Detect which cell encompasses the target text, then output its [X, Y] center coordinate. 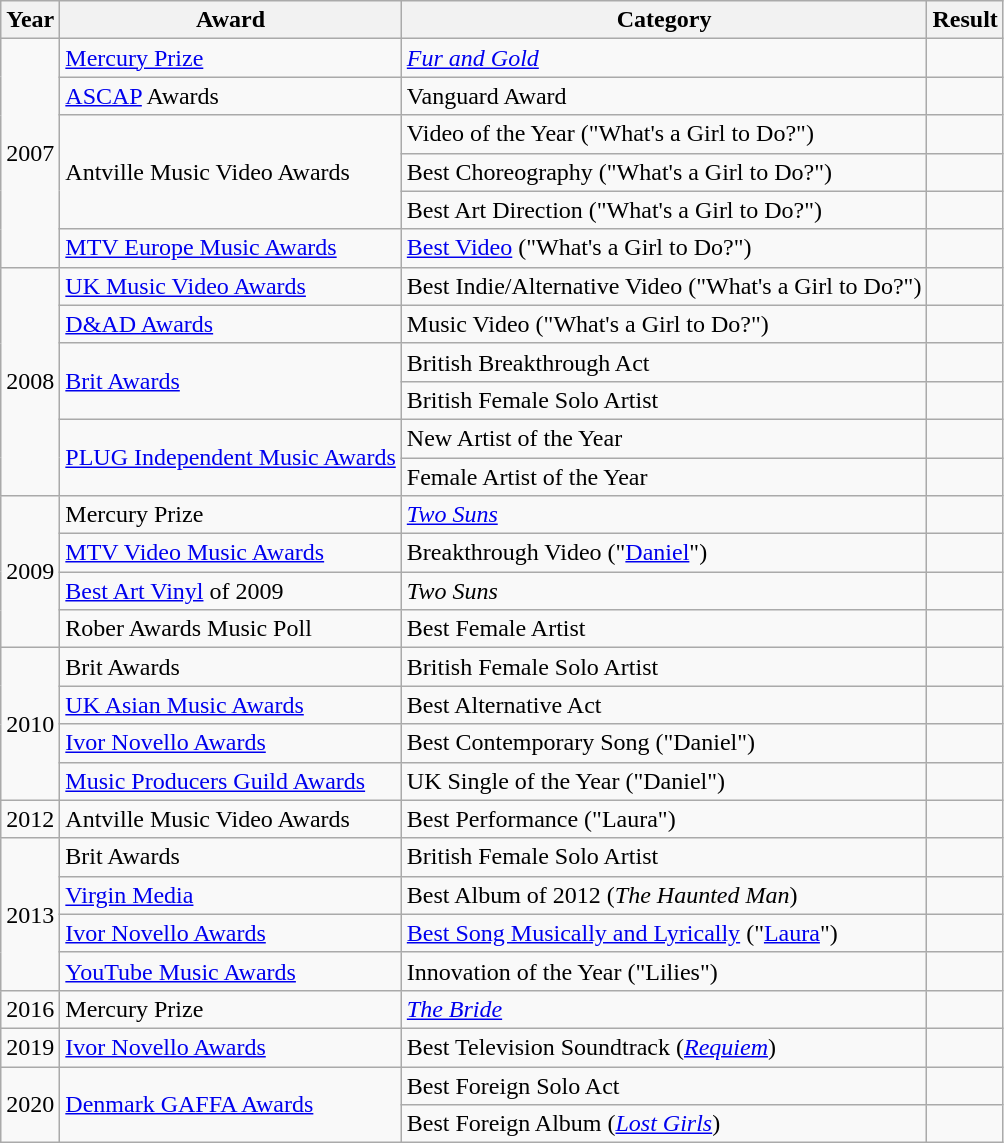
Breakthrough Video ("Daniel") [664, 553]
Award [230, 20]
UK Music Video Awards [230, 286]
Virgin Media [230, 895]
2013 [30, 914]
Best Art Direction ("What's a Girl to Do?") [664, 210]
Female Artist of the Year [664, 477]
YouTube Music Awards [230, 971]
Music Producers Guild Awards [230, 781]
2019 [30, 1047]
D&AD Awards [230, 324]
Year [30, 20]
Best Television Soundtrack (Requiem) [664, 1047]
Best Contemporary Song ("Daniel") [664, 743]
Best Album of 2012 (The Haunted Man) [664, 895]
Fur and Gold [664, 58]
Rober Awards Music Poll [230, 629]
Best Alternative Act [664, 705]
Innovation of the Year ("Lilies") [664, 971]
Best Foreign Solo Act [664, 1085]
Best Video ("What's a Girl to Do?") [664, 248]
ASCAP Awards [230, 96]
The Bride [664, 1009]
Best Performance ("Laura") [664, 819]
MTV Video Music Awards [230, 553]
Denmark GAFFA Awards [230, 1104]
Best Choreography ("What's a Girl to Do?") [664, 172]
MTV Europe Music Awards [230, 248]
2010 [30, 724]
Best Indie/Alternative Video ("What's a Girl to Do?") [664, 286]
Music Video ("What's a Girl to Do?") [664, 324]
PLUG Independent Music Awards [230, 457]
British Breakthrough Act [664, 362]
2007 [30, 153]
2016 [30, 1009]
Video of the Year ("What's a Girl to Do?") [664, 134]
Best Foreign Album (Lost Girls) [664, 1124]
Result [965, 20]
Category [664, 20]
UK Single of the Year ("Daniel") [664, 781]
2009 [30, 572]
Best Art Vinyl of 2009 [230, 591]
2020 [30, 1104]
Vanguard Award [664, 96]
Best Female Artist [664, 629]
Best Song Musically and Lyrically ("Laura") [664, 933]
2008 [30, 381]
New Artist of the Year [664, 438]
UK Asian Music Awards [230, 705]
2012 [30, 819]
